Provide the (x, y) coordinate of the cell's center where the given text is located.  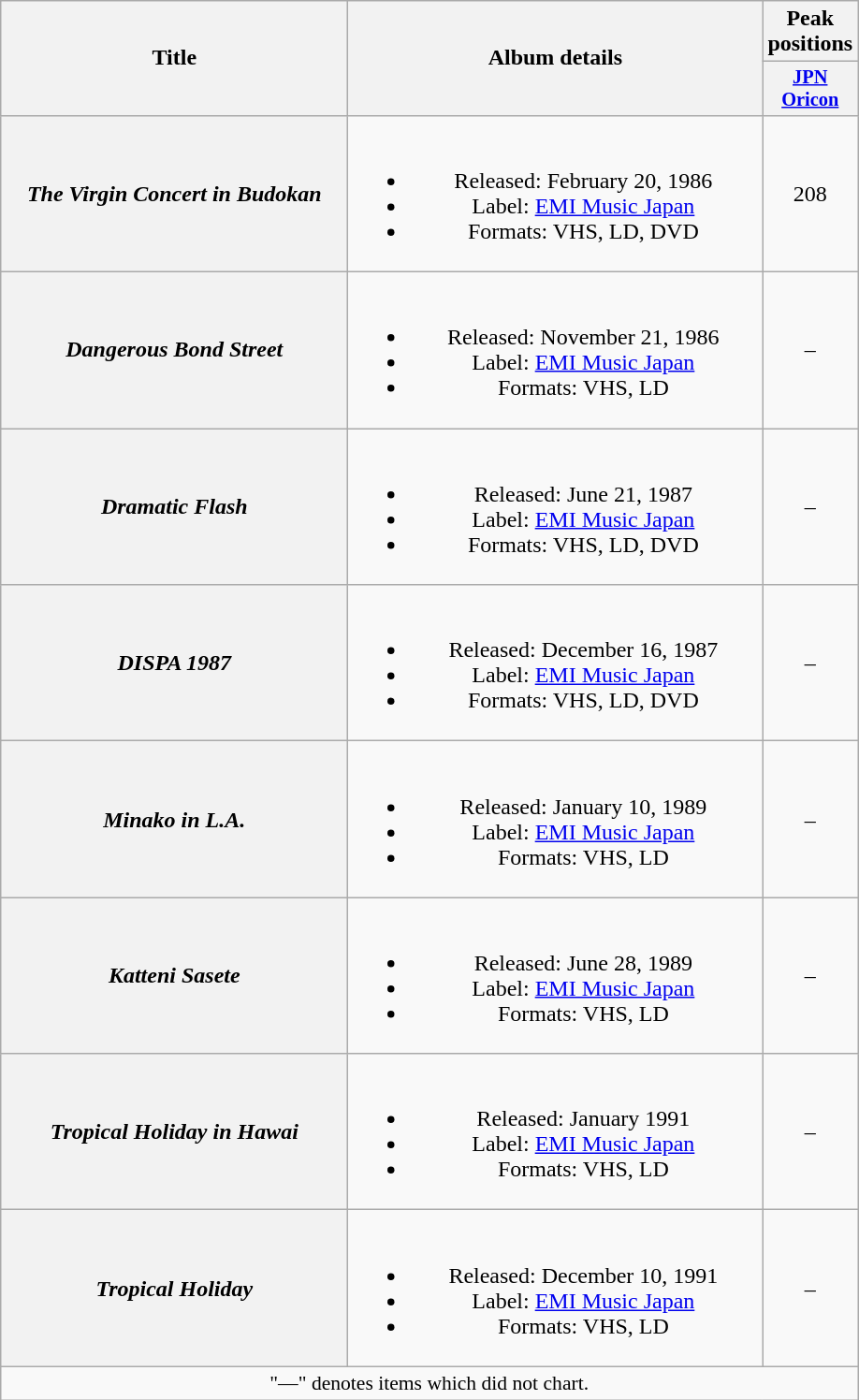
Released: December 10, 1991Label: EMI Music JapanFormats: VHS, LD (556, 1288)
Released: January 1991Label: EMI Music JapanFormats: VHS, LD (556, 1132)
Dangerous Bond Street (174, 350)
Released: January 10, 1989Label: EMI Music JapanFormats: VHS, LD (556, 820)
JPNOricon (810, 89)
Tropical Holiday (174, 1288)
208 (810, 193)
Tropical Holiday in Hawai (174, 1132)
Minako in L.A. (174, 820)
The Virgin Concert in Budokan (174, 193)
Released: June 28, 1989Label: EMI Music JapanFormats: VHS, LD (556, 975)
Released: December 16, 1987Label: EMI Music JapanFormats: VHS, LD, DVD (556, 663)
Dramatic Flash (174, 507)
Title (174, 58)
Peak positions (810, 32)
Released: February 20, 1986Label: EMI Music JapanFormats: VHS, LD, DVD (556, 193)
Released: June 21, 1987Label: EMI Music JapanFormats: VHS, LD, DVD (556, 507)
Album details (556, 58)
Katteni Sasete (174, 975)
"—" denotes items which did not chart. (429, 1383)
Released: November 21, 1986Label: EMI Music JapanFormats: VHS, LD (556, 350)
DISPA 1987 (174, 663)
